Identify which cell holds the provided text, then report its (x, y) central coordinate. 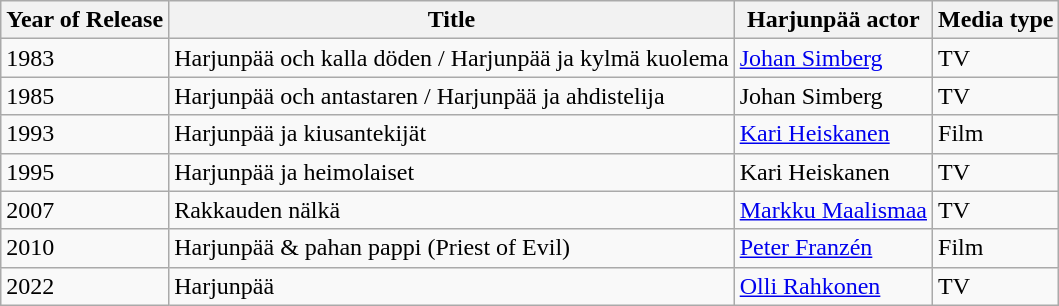
Harjunpää & pahan pappi (Priest of Evil) (452, 248)
Title (452, 20)
Media type (996, 20)
Peter Franzén (833, 248)
Harjunpää (452, 286)
Harjunpää ja kiusantekijät (452, 134)
Rakkauden nälkä (452, 210)
Harjunpää och kalla döden / Harjunpää ja kylmä kuolema (452, 58)
1995 (85, 172)
Harjunpää ja heimolaiset (452, 172)
Harjunpää och antastaren / Harjunpää ja ahdistelija (452, 96)
Olli Rahkonen (833, 286)
Harjunpää actor (833, 20)
2022 (85, 286)
Markku Maalismaa (833, 210)
2007 (85, 210)
Year of Release (85, 20)
1983 (85, 58)
2010 (85, 248)
1993 (85, 134)
1985 (85, 96)
